Search for the cell housing the specified text and yield its [x, y] center coordinate. 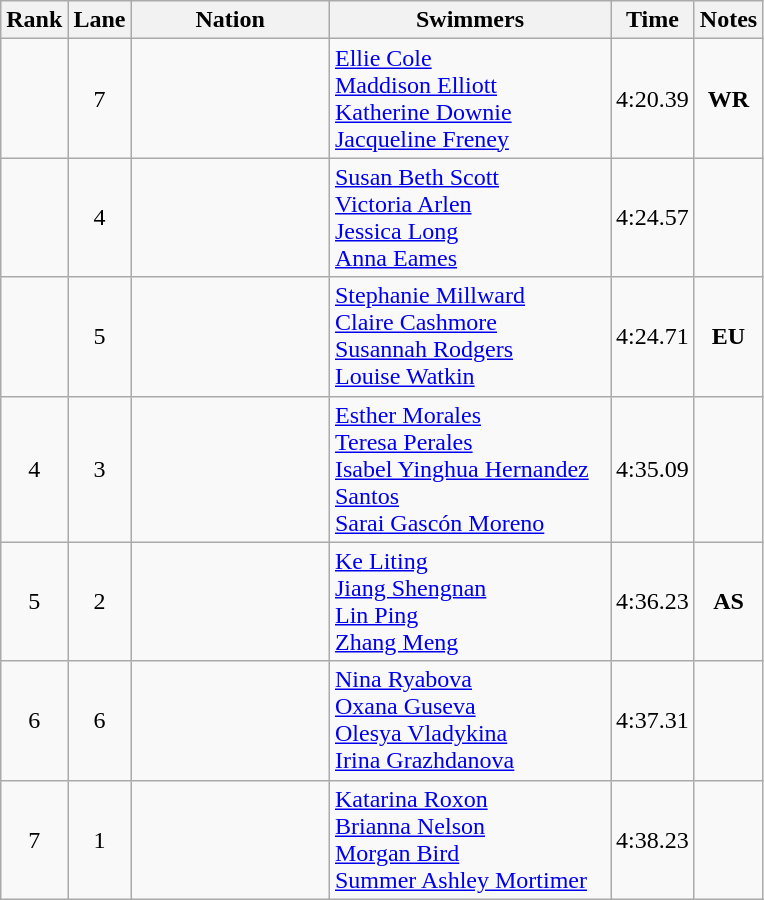
4:24.57 [653, 218]
1 [100, 840]
4:37.31 [653, 720]
WR [728, 98]
Ellie Cole Maddison Elliott Katherine Downie Jacqueline Freney [470, 98]
Stephanie Millward Claire Cashmore Susannah Rodgers Louise Watkin [470, 336]
4:38.23 [653, 840]
Swimmers [470, 20]
Notes [728, 20]
3 [100, 469]
Esther Morales Teresa Perales Isabel Yinghua Hernandez Santos Sarai Gascón Moreno [470, 469]
Nation [230, 20]
Nina Ryabova Oxana Guseva Olesya Vladykina Irina Grazhdanova [470, 720]
4:20.39 [653, 98]
4:36.23 [653, 602]
Ke Liting Jiang Shengnan Lin Ping Zhang Meng [470, 602]
Rank [34, 20]
Katarina Roxon Brianna Nelson Morgan Bird Summer Ashley Mortimer [470, 840]
EU [728, 336]
2 [100, 602]
Lane [100, 20]
4:35.09 [653, 469]
Time [653, 20]
AS [728, 602]
4:24.71 [653, 336]
Susan Beth Scott Victoria Arlen Jessica Long Anna Eames [470, 218]
